Search for the cell housing the specified text and yield its (x, y) center coordinate. 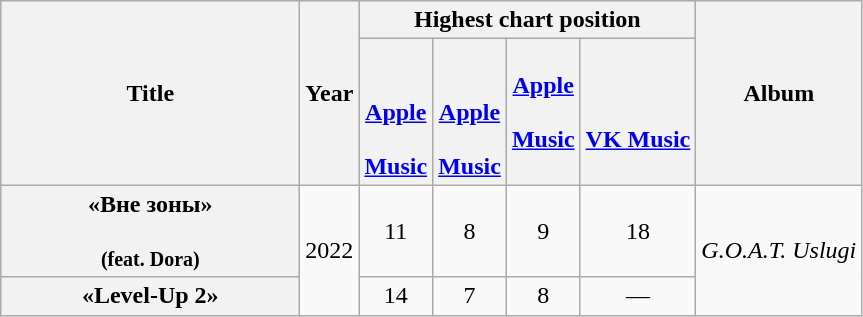
14 (396, 296)
2022 (330, 250)
18 (638, 231)
«Вне зоны»(feat. Dora) (150, 231)
Highest chart position (528, 20)
VK Music (638, 112)
Title (150, 93)
G.O.A.T. Uslugi (779, 250)
Album (779, 93)
11 (396, 231)
«Level-Up 2» (150, 296)
9 (543, 231)
7 (470, 296)
— (638, 296)
Year (330, 93)
